From the cell containing the given text, extract its center point as (X, Y) coordinate. 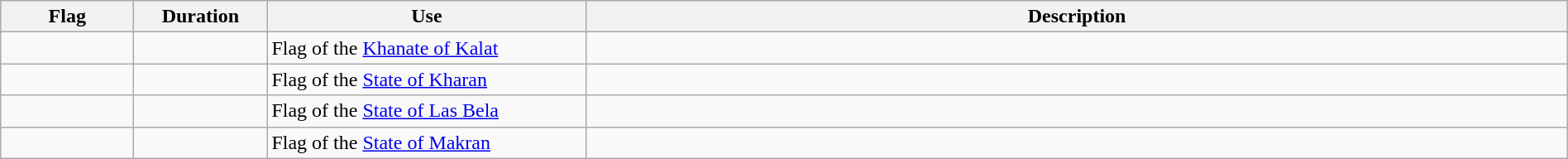
Flag of the State of Kharan (427, 79)
Use (427, 17)
Flag of the State of Las Bela (427, 111)
Flag (68, 17)
Flag of the State of Makran (427, 142)
Description (1077, 17)
Flag of the Khanate of Kalat (427, 48)
Duration (200, 17)
